For the text-containing cell, return its midpoint in (x, y) coordinate format. 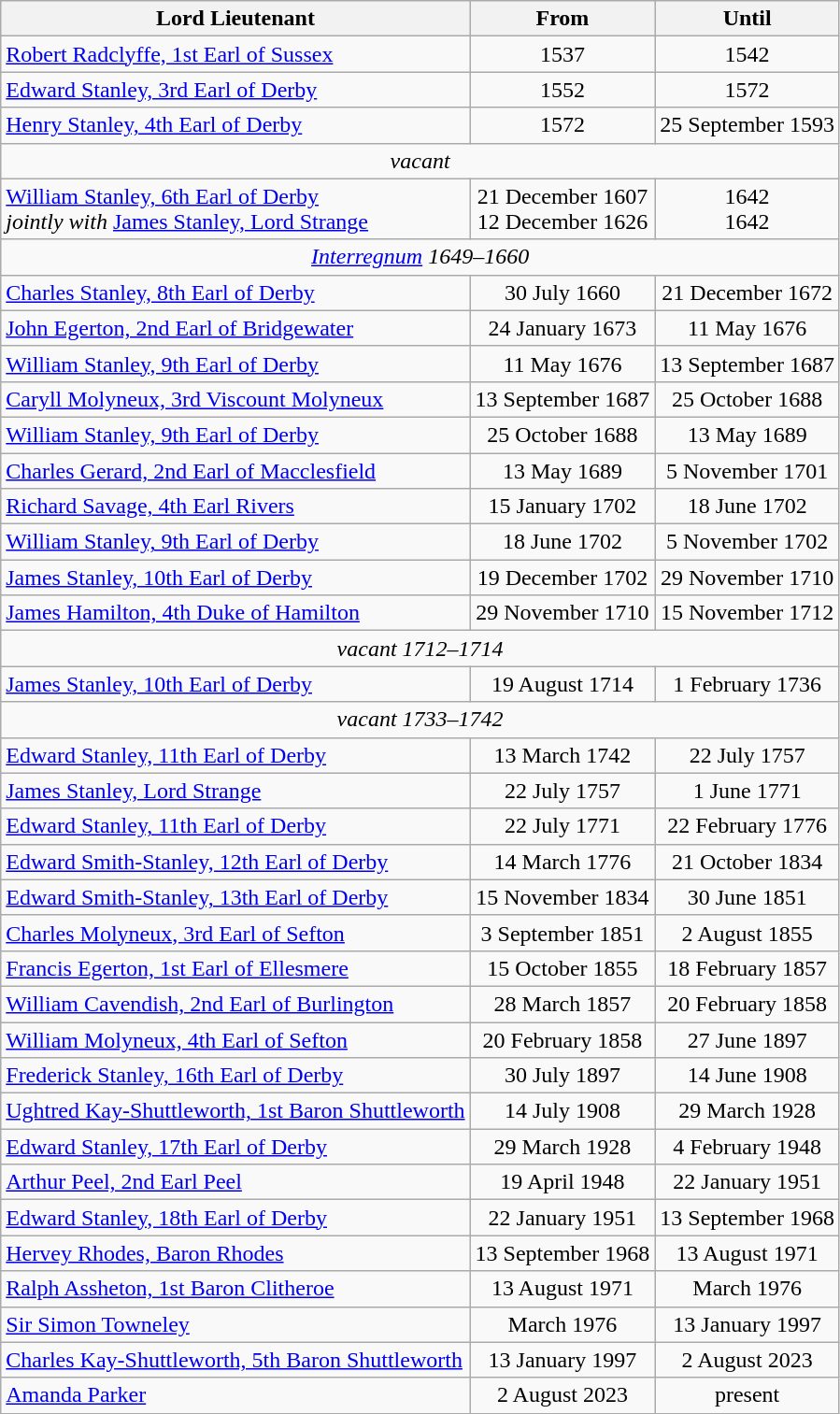
1542 (747, 54)
Charles Kay-Shuttleworth, 5th Baron Shuttleworth (235, 1360)
19 December 1702 (562, 578)
Hervey Rhodes, Baron Rhodes (235, 1253)
15 November 1834 (562, 897)
30 July 1660 (562, 293)
Charles Gerard, 2nd Earl of Macclesfield (235, 470)
William Cavendish, 2nd Earl of Burlington (235, 1004)
27 June 1897 (747, 1040)
2 August 1855 (747, 933)
James Hamilton, 4th Duke of Hamilton (235, 613)
14 June 1908 (747, 1076)
Edward Smith-Stanley, 12th Earl of Derby (235, 862)
1642 1642 (747, 209)
Robert Radclyffe, 1st Earl of Sussex (235, 54)
present (747, 1395)
21 October 1834 (747, 862)
19 August 1714 (562, 684)
22 February 1776 (747, 826)
5 November 1701 (747, 470)
1537 (562, 54)
30 June 1851 (747, 897)
vacant (420, 161)
vacant 1712–1714 (420, 649)
Arthur Peel, 2nd Earl Peel (235, 1182)
Edward Stanley, 17th Earl of Derby (235, 1147)
Until (747, 19)
Francis Egerton, 1st Earl of Ellesmere (235, 968)
Ralph Assheton, 1st Baron Clitheroe (235, 1289)
Caryll Molyneux, 3rd Viscount Molyneux (235, 399)
From (562, 19)
21 December 1607 12 December 1626 (562, 209)
Charles Molyneux, 3rd Earl of Sefton (235, 933)
Lord Lieutenant (235, 19)
Edward Smith-Stanley, 13th Earl of Derby (235, 897)
18 February 1857 (747, 968)
Interregnum 1649–1660 (420, 257)
Frederick Stanley, 16th Earl of Derby (235, 1076)
John Egerton, 2nd Earl of Bridgewater (235, 328)
22 July 1771 (562, 826)
14 March 1776 (562, 862)
19 April 1948 (562, 1182)
vacant 1733–1742 (420, 720)
William Molyneux, 4th Earl of Sefton (235, 1040)
Henry Stanley, 4th Earl of Derby (235, 125)
15 November 1712 (747, 613)
13 March 1742 (562, 755)
1552 (562, 90)
Sir Simon Towneley (235, 1324)
1 February 1736 (747, 684)
5 November 1702 (747, 542)
30 July 1897 (562, 1076)
1 June 1771 (747, 791)
Richard Savage, 4th Earl Rivers (235, 507)
24 January 1673 (562, 328)
Ughtred Kay-Shuttleworth, 1st Baron Shuttleworth (235, 1111)
James Stanley, Lord Strange (235, 791)
3 September 1851 (562, 933)
Charles Stanley, 8th Earl of Derby (235, 293)
Amanda Parker (235, 1395)
28 March 1857 (562, 1004)
William Stanley, 6th Earl of Derby jointly with James Stanley, Lord Strange (235, 209)
4 February 1948 (747, 1147)
15 January 1702 (562, 507)
Edward Stanley, 18th Earl of Derby (235, 1218)
25 September 1593 (747, 125)
15 October 1855 (562, 968)
14 July 1908 (562, 1111)
Edward Stanley, 3rd Earl of Derby (235, 90)
21 December 1672 (747, 293)
